From the cell containing the given text, extract its center point as (X, Y) coordinate. 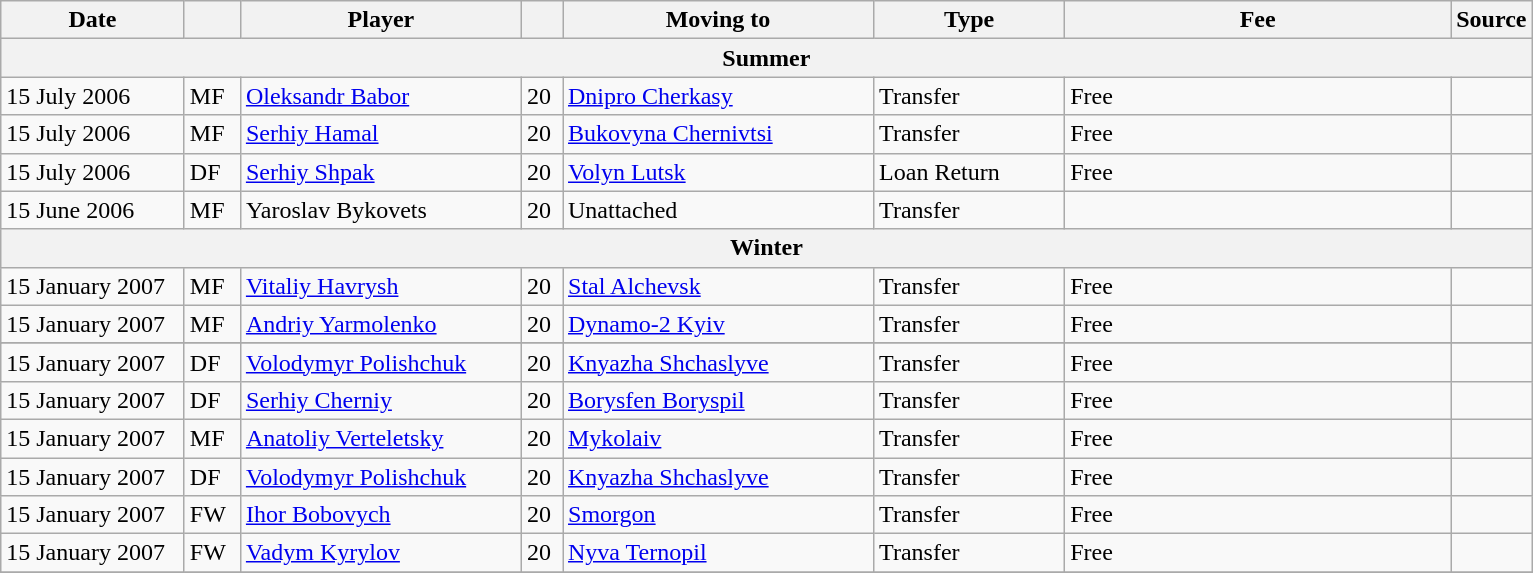
Dnipro Cherkasy (718, 96)
Serhiy Shpak (380, 172)
Volyn Lutsk (718, 172)
Bukovyna Chernivtsi (718, 134)
Fee (1258, 20)
Ihor Bobovych (380, 515)
Andriy Yarmolenko (380, 324)
Serhiy Cherniy (380, 400)
Borysfen Boryspil (718, 400)
Anatoliy Verteletsky (380, 438)
Smorgon (718, 515)
Mykolaiv (718, 438)
Vadym Kyrylov (380, 553)
Dynamo-2 Kyiv (718, 324)
Winter (766, 248)
Oleksandr Babor (380, 96)
Moving to (718, 20)
Serhiy Hamal (380, 134)
Unattached (718, 210)
Summer (766, 58)
Source (1492, 20)
Player (380, 20)
Stal Alchevsk (718, 286)
Yaroslav Bykovets (380, 210)
Loan Return (970, 172)
Date (93, 20)
Type (970, 20)
Nyva Ternopil (718, 553)
Vitaliy Havrysh (380, 286)
15 June 2006 (93, 210)
